For the text-containing cell, return its midpoint in [X, Y] coordinate format. 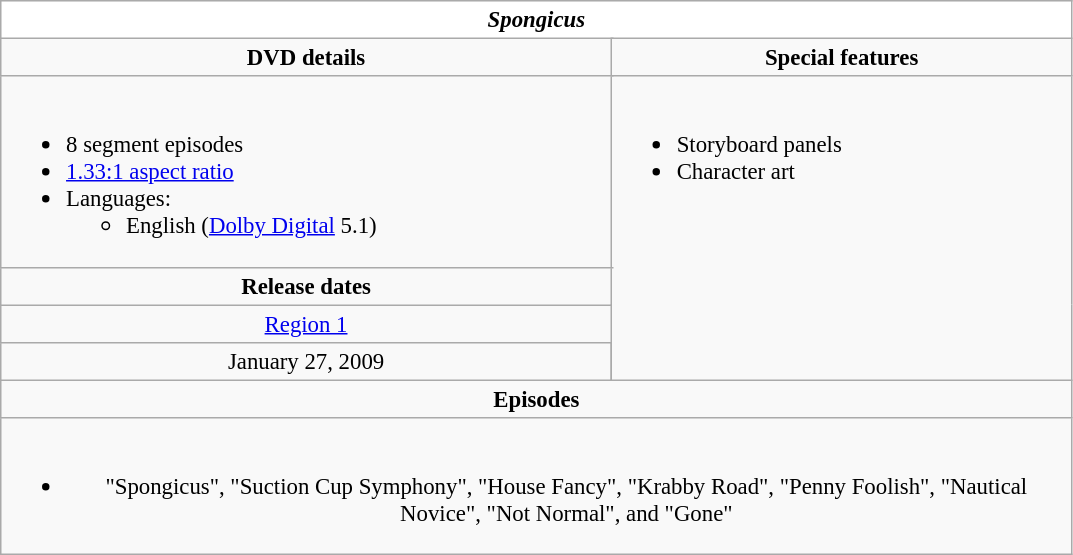
DVD details [306, 58]
Special features [842, 58]
8 segment episodes1.33:1 aspect ratioLanguages:English (Dolby Digital 5.1) [306, 172]
"Spongicus", "Suction Cup Symphony", "House Fancy", "Krabby Road", "Penny Foolish", "Nautical Novice", "Not Normal", and "Gone" [536, 486]
Region 1 [306, 324]
Release dates [306, 286]
Episodes [536, 399]
January 27, 2009 [306, 361]
Spongicus [536, 20]
Storyboard panelsCharacter art [842, 228]
